Return (X, Y) of the center of cell containing provided text 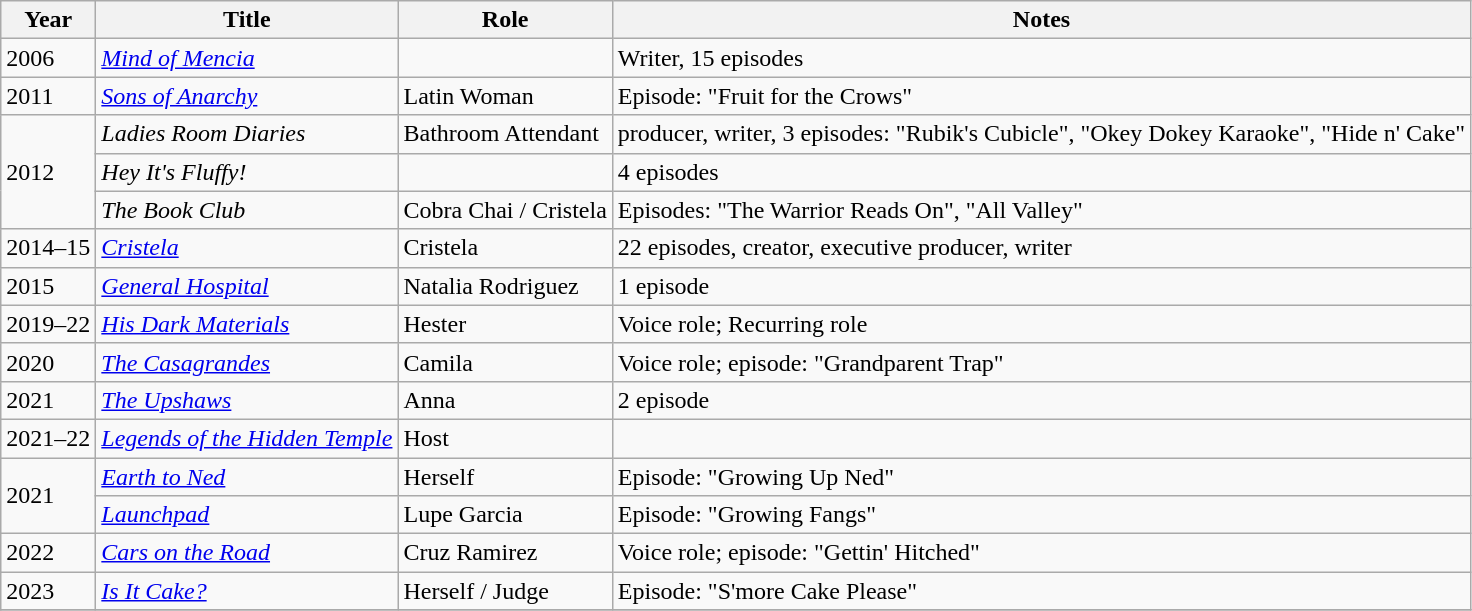
Mind of Mencia (247, 58)
Episode: "Growing Fangs" (1041, 515)
22 episodes, creator, executive producer, writer (1041, 248)
Bathroom Attendant (505, 134)
Notes (1041, 20)
Hey It's Fluffy! (247, 172)
Voice role; Recurring role (1041, 324)
Episodes: "The Warrior Reads On", "All Valley" (1041, 210)
Herself (505, 477)
General Hospital (247, 286)
Hester (505, 324)
4 episodes (1041, 172)
Herself / Judge (505, 591)
Cobra Chai / Cristela (505, 210)
Natalia Rodriguez (505, 286)
Voice role; episode: "Gettin' Hitched" (1041, 553)
The Upshaws (247, 400)
Host (505, 438)
2021–22 (48, 438)
2012 (48, 172)
Title (247, 20)
2015 (48, 286)
Ladies Room Diaries (247, 134)
Sons of Anarchy (247, 96)
2011 (48, 96)
2023 (48, 591)
Is It Cake? (247, 591)
Launchpad (247, 515)
2006 (48, 58)
Episode: "Growing Up Ned" (1041, 477)
Anna (505, 400)
producer, writer, 3 episodes: "Rubik's Cubicle", "Okey Dokey Karaoke", "Hide n' Cake" (1041, 134)
Episode: "S'more Cake Please" (1041, 591)
Writer, 15 episodes (1041, 58)
Episode: "Fruit for the Crows" (1041, 96)
Cruz Ramirez (505, 553)
Voice role; episode: "Grandparent Trap" (1041, 362)
2019–22 (48, 324)
The Book Club (247, 210)
Latin Woman (505, 96)
His Dark Materials (247, 324)
Camila (505, 362)
Lupe Garcia (505, 515)
The Casagrandes (247, 362)
Cars on the Road (247, 553)
2 episode (1041, 400)
1 episode (1041, 286)
2014–15 (48, 248)
Year (48, 20)
Legends of the Hidden Temple (247, 438)
Earth to Ned (247, 477)
2020 (48, 362)
2022 (48, 553)
Role (505, 20)
